For the text-containing cell, return its midpoint in (x, y) coordinate format. 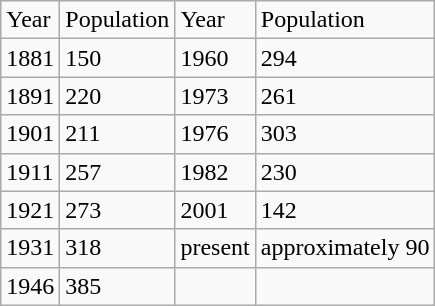
1976 (215, 134)
1973 (215, 96)
1946 (30, 286)
present (215, 248)
261 (345, 96)
1931 (30, 248)
318 (118, 248)
1982 (215, 172)
150 (118, 58)
273 (118, 210)
257 (118, 172)
303 (345, 134)
2001 (215, 210)
1901 (30, 134)
1960 (215, 58)
approximately 90 (345, 248)
385 (118, 286)
230 (345, 172)
1881 (30, 58)
211 (118, 134)
1911 (30, 172)
220 (118, 96)
1891 (30, 96)
142 (345, 210)
1921 (30, 210)
294 (345, 58)
